Return the (X, Y) coordinate for the center point of the cell that contains the specified text.  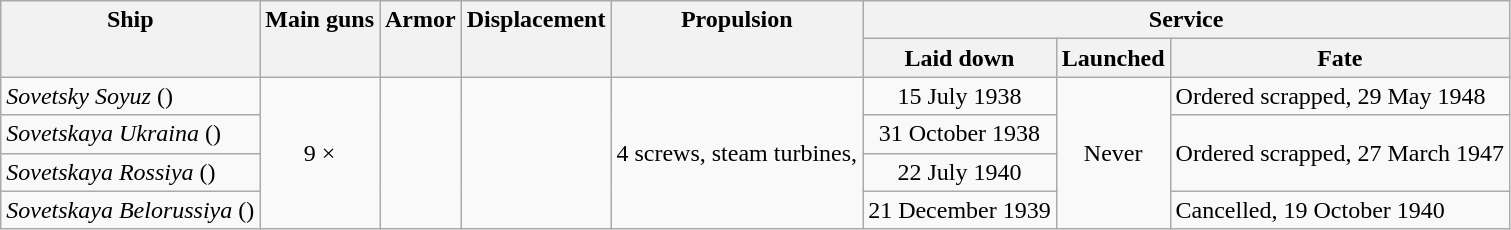
Never (1113, 153)
Service (1186, 20)
4 screws, steam turbines, (737, 153)
31 October 1938 (960, 134)
Cancelled, 19 October 1940 (1340, 210)
Sovetsky Soyuz () (130, 96)
Sovetskaya Ukraina () (130, 134)
Sovetskaya Rossiya () (130, 172)
Fate (1340, 58)
21 December 1939 (960, 210)
Propulsion (737, 39)
15 July 1938 (960, 96)
Ship (130, 39)
22 July 1940 (960, 172)
Launched (1113, 58)
Ordered scrapped, 29 May 1948 (1340, 96)
9 × (320, 153)
Ordered scrapped, 27 March 1947 (1340, 153)
Main guns (320, 39)
Displacement (536, 39)
Sovetskaya Belorussiya () (130, 210)
Laid down (960, 58)
Armor (421, 39)
